Locate the cell with the specified text and output its (X, Y) center coordinate. 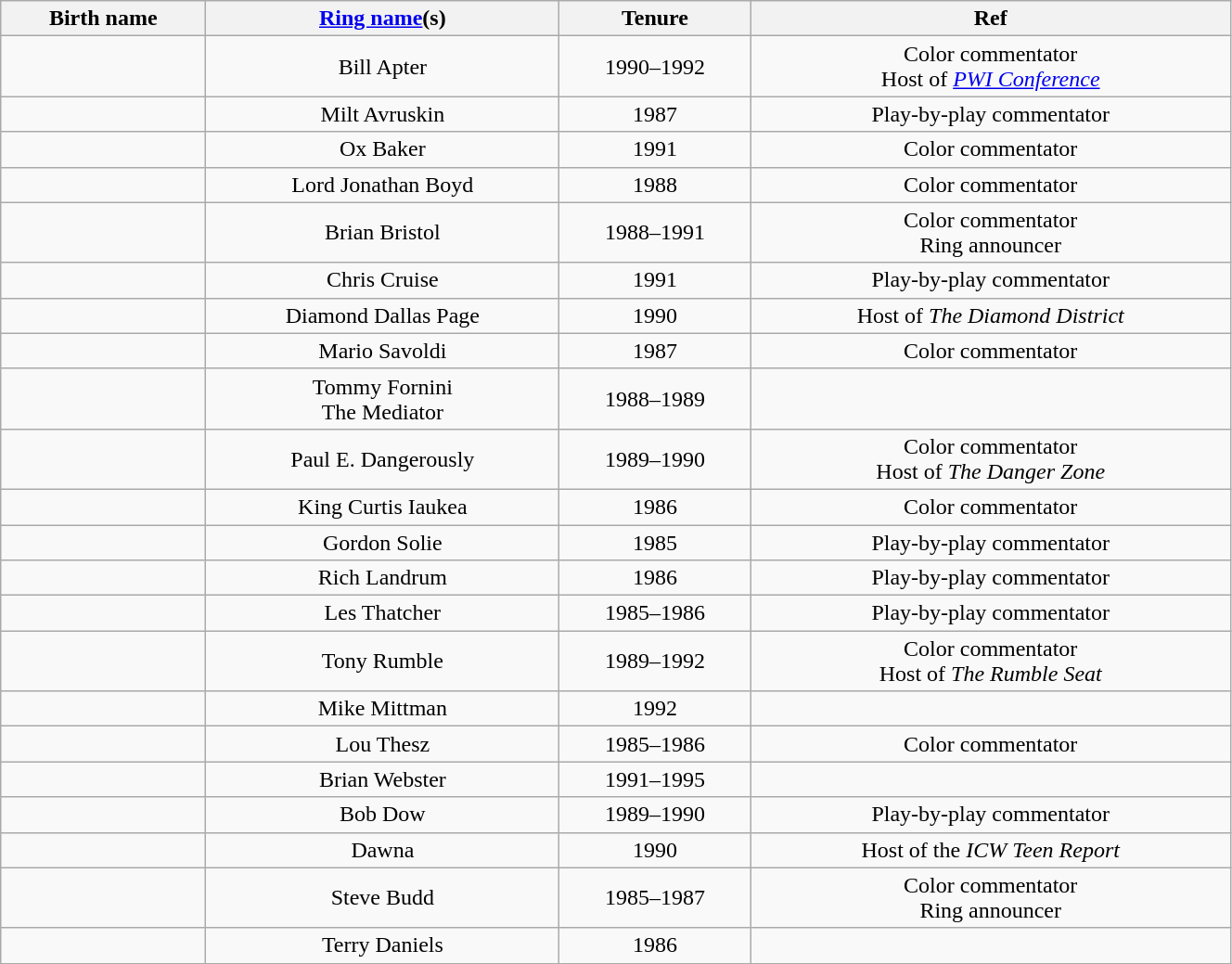
Ox Baker (382, 149)
1989–1992 (655, 661)
1985–1987 (655, 898)
Steve Budd (382, 898)
Color commentatorHost of The Rumble Seat (991, 661)
Birth name (104, 19)
Ref (991, 19)
Bill Apter (382, 67)
Milt Avruskin (382, 114)
Mario Savoldi (382, 351)
Bob Dow (382, 815)
1991–1995 (655, 779)
Lou Thesz (382, 744)
King Curtis Iaukea (382, 507)
Lord Jonathan Boyd (382, 185)
Color commentatorHost of The Danger Zone (991, 458)
Ring name(s) (382, 19)
1988–1989 (655, 399)
1990–1992 (655, 67)
Tenure (655, 19)
Tommy ForniniThe Mediator (382, 399)
Gordon Solie (382, 543)
Rich Landrum (382, 578)
1988–1991 (655, 232)
Color commentatorHost of PWI Conference (991, 67)
Brian Webster (382, 779)
1988 (655, 185)
Diamond Dallas Page (382, 315)
1992 (655, 709)
Paul E. Dangerously (382, 458)
Brian Bristol (382, 232)
Dawna (382, 850)
Chris Cruise (382, 280)
Host of the ICW Teen Report (991, 850)
Tony Rumble (382, 661)
Host of The Diamond District (991, 315)
Mike Mittman (382, 709)
Les Thatcher (382, 613)
Terry Daniels (382, 945)
1985 (655, 543)
